Pinpoint the cell where the given text exists, returning its (X, Y) midpoint coordinate. 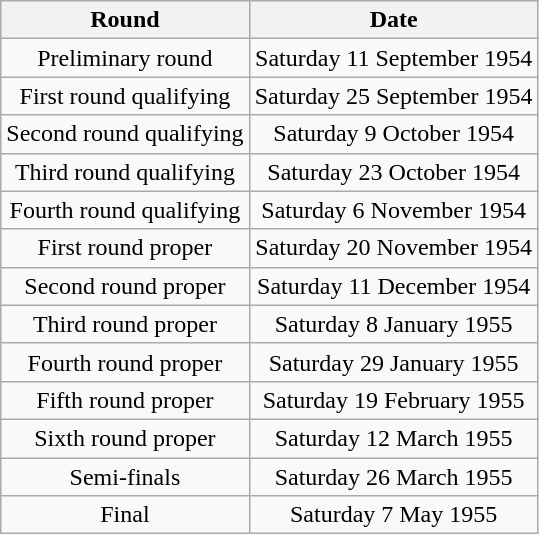
Third round proper (125, 324)
Saturday 23 October 1954 (394, 172)
Semi-finals (125, 477)
Saturday 25 September 1954 (394, 96)
Fourth round qualifying (125, 210)
Fifth round proper (125, 400)
Saturday 29 January 1955 (394, 362)
Saturday 6 November 1954 (394, 210)
Saturday 12 March 1955 (394, 438)
Third round qualifying (125, 172)
Saturday 11 December 1954 (394, 286)
Final (125, 515)
Saturday 8 January 1955 (394, 324)
Date (394, 20)
Saturday 19 February 1955 (394, 400)
Saturday 26 March 1955 (394, 477)
Preliminary round (125, 58)
Saturday 9 October 1954 (394, 134)
Saturday 20 November 1954 (394, 248)
First round qualifying (125, 96)
First round proper (125, 248)
Saturday 11 September 1954 (394, 58)
Fourth round proper (125, 362)
Round (125, 20)
Second round qualifying (125, 134)
Saturday 7 May 1955 (394, 515)
Sixth round proper (125, 438)
Second round proper (125, 286)
